Output the (x, y) coordinate of the center of the cell containing the given text.  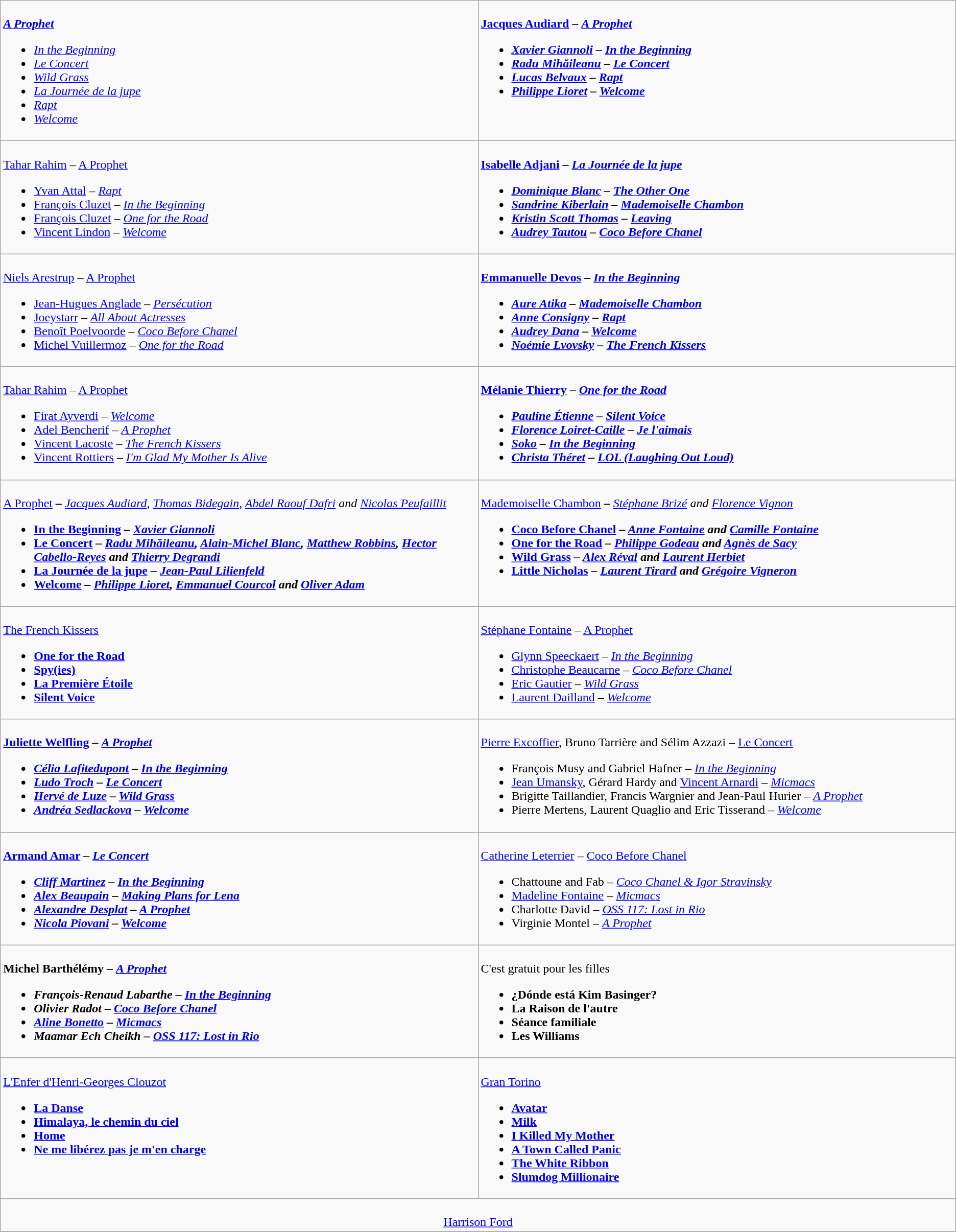
Harrison Ford (478, 1215)
L'Enfer d'Henri-Georges ClouzotLa DanseHimalaya, le chemin du cielHomeNe me libérez pas je m'en charge (239, 1128)
Emmanuelle Devos – In the BeginningAure Atika – Mademoiselle ChambonAnne Consigny – RaptAudrey Dana – WelcomeNoémie Lvovsky – The French Kissers (717, 311)
A ProphetIn the BeginningLe ConcertWild GrassLa Journée de la jupeRaptWelcome (239, 70)
Tahar Rahim – A ProphetYvan Attal – RaptFrançois Cluzet – In the BeginningFrançois Cluzet – One for the RoadVincent Lindon – Welcome (239, 197)
Juliette Welfling – A ProphetCélia Lafitedupont – In the BeginningLudo Troch – Le ConcertHervé de Luze – Wild GrassAndréa Sedlackova – Welcome (239, 775)
Armand Amar – Le ConcertCliff Martinez – In the BeginningAlex Beaupain – Making Plans for LenaAlexandre Desplat – A ProphetNicola Piovani – Welcome (239, 889)
Jacques Audiard – A ProphetXavier Giannoli – In the BeginningRadu Mihăileanu – Le ConcertLucas Belvaux – RaptPhilippe Lioret – Welcome (717, 70)
C'est gratuit pour les filles¿Dónde está Kim Basinger?La Raison de l'autreSéance familialeLes Williams (717, 1001)
The French KissersOne for the RoadSpy(ies)La Première ÉtoileSilent Voice (239, 663)
Gran TorinoAvatarMilkI Killed My MotherA Town Called PanicThe White RibbonSlumdog Millionaire (717, 1128)
